Return (x, y) of the center of cell containing provided text 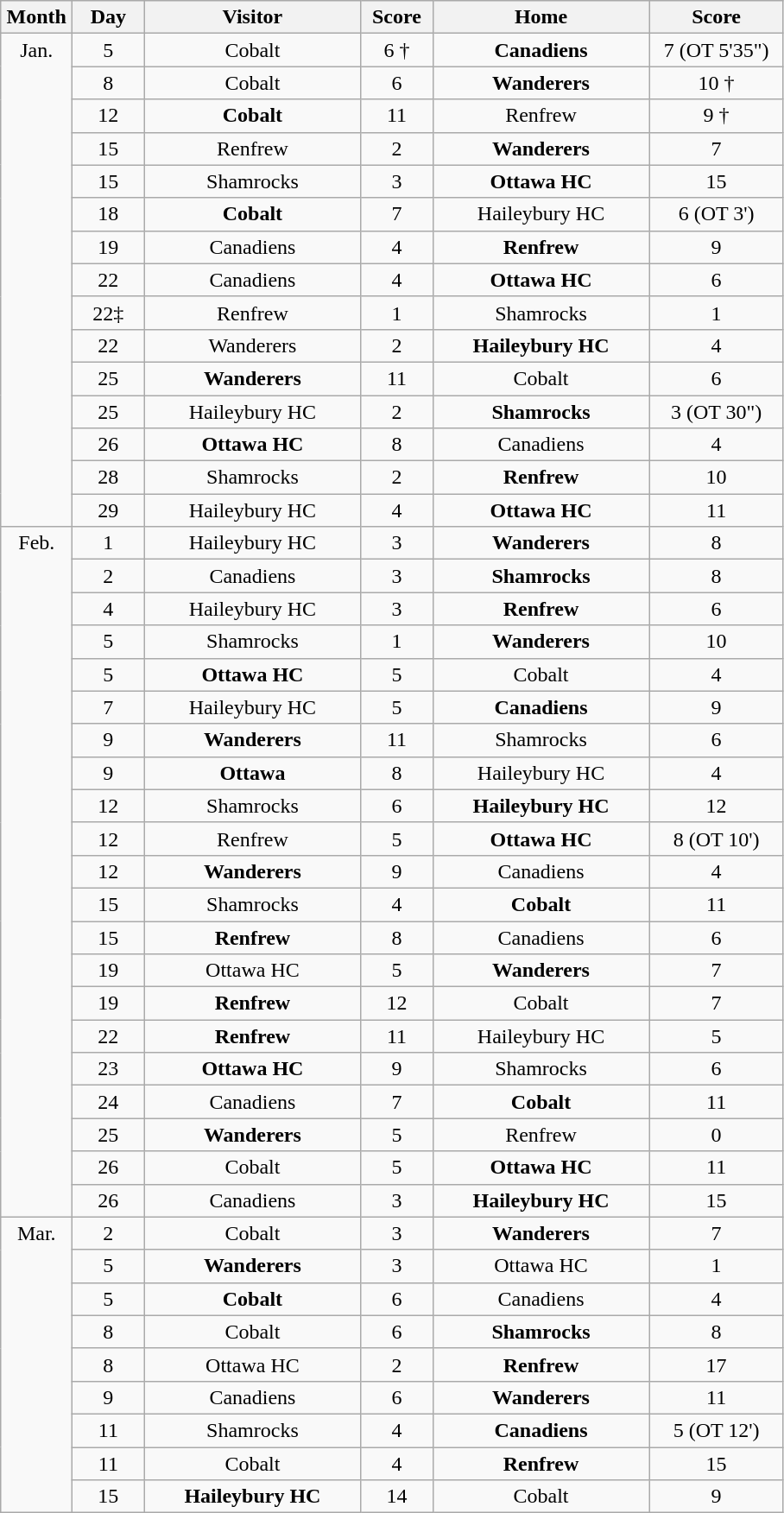
6 (OT 3') (717, 214)
Visitor (252, 17)
0 (717, 1135)
Month (36, 17)
Mar. (36, 1364)
10 † (717, 83)
Home (541, 17)
9 † (717, 116)
3 (OT 30") (717, 412)
5 (OT 12') (717, 1430)
23 (109, 1069)
8 (OT 10') (717, 839)
Jan. (36, 280)
Day (109, 17)
24 (109, 1102)
6 † (397, 50)
22‡ (109, 313)
14 (397, 1497)
29 (109, 510)
Ottawa (252, 773)
Feb. (36, 872)
28 (109, 478)
7 (OT 5'35") (717, 50)
18 (109, 214)
17 (717, 1364)
